Extract the (X, Y) coordinate from the center of the cell holding the provided text.  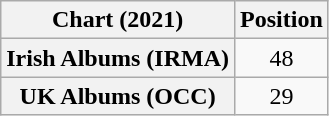
48 (282, 58)
Irish Albums (IRMA) (118, 58)
Position (282, 20)
Chart (2021) (118, 20)
29 (282, 96)
UK Albums (OCC) (118, 96)
